Provide the [x, y] coordinate of the cell's center where the given text is located.  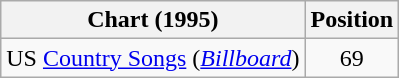
69 [352, 58]
Position [352, 20]
Chart (1995) [153, 20]
US Country Songs (Billboard) [153, 58]
